Pinpoint the cell where the given text exists, returning its [X, Y] midpoint coordinate. 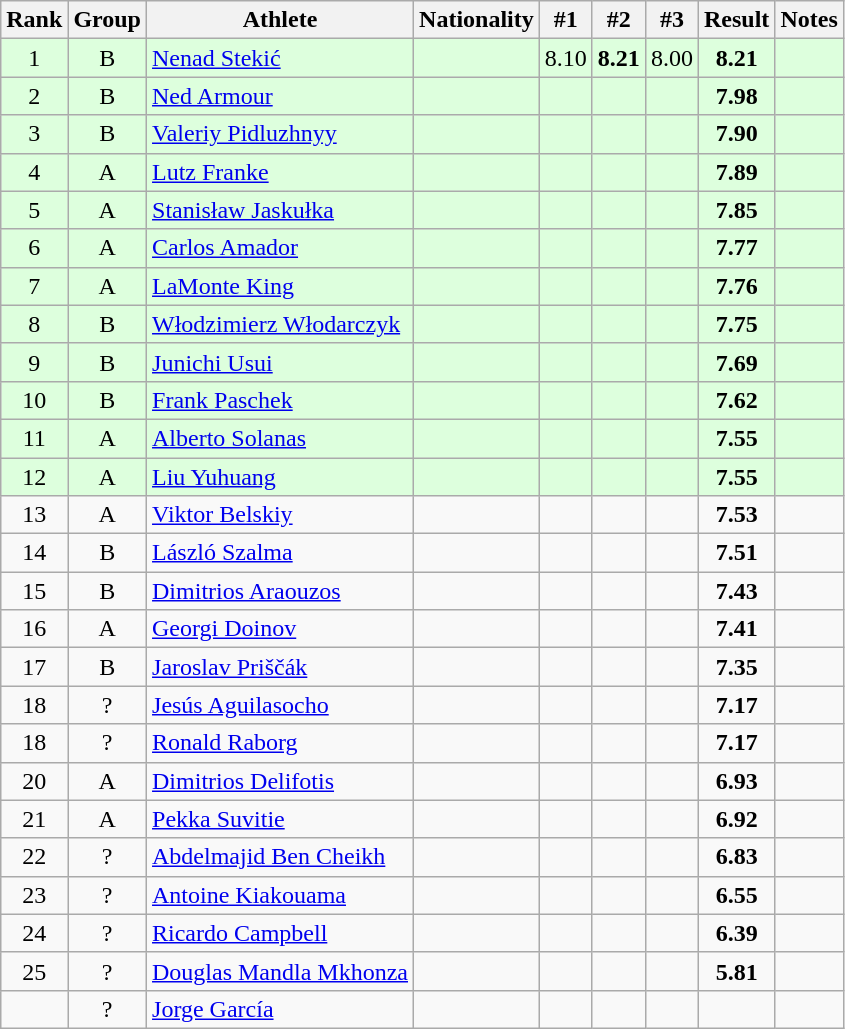
Junichi Usui [280, 362]
8 [34, 324]
12 [34, 477]
6.55 [736, 895]
23 [34, 895]
Result [736, 20]
LaMonte King [280, 286]
Antoine Kiakouama [280, 895]
6.39 [736, 933]
17 [34, 667]
13 [34, 515]
7.89 [736, 172]
Ronald Raborg [280, 743]
7.35 [736, 667]
22 [34, 857]
Jesús Aguilasocho [280, 705]
Abdelmajid Ben Cheikh [280, 857]
7.41 [736, 629]
7.85 [736, 210]
Nenad Stekić [280, 58]
4 [34, 172]
3 [34, 134]
Ricardo Campbell [280, 933]
11 [34, 438]
7.76 [736, 286]
5.81 [736, 971]
8.10 [566, 58]
1 [34, 58]
6 [34, 248]
21 [34, 819]
15 [34, 591]
6.83 [736, 857]
Carlos Amador [280, 248]
Douglas Mandla Mkhonza [280, 971]
14 [34, 553]
Nationality [477, 20]
10 [34, 400]
7.51 [736, 553]
2 [34, 96]
Liu Yuhuang [280, 477]
Ned Armour [280, 96]
16 [34, 629]
7.75 [736, 324]
Jaroslav Priščák [280, 667]
#3 [672, 20]
Pekka Suvitie [280, 819]
Notes [809, 20]
Viktor Belskiy [280, 515]
Georgi Doinov [280, 629]
6.92 [736, 819]
5 [34, 210]
7.53 [736, 515]
20 [34, 781]
Athlete [280, 20]
7.90 [736, 134]
7.62 [736, 400]
7 [34, 286]
Group [108, 20]
9 [34, 362]
6.93 [736, 781]
Lutz Franke [280, 172]
Rank [34, 20]
#1 [566, 20]
Dimitrios Araouzos [280, 591]
7.43 [736, 591]
7.98 [736, 96]
Valeriy Pidluzhnyy [280, 134]
7.69 [736, 362]
Alberto Solanas [280, 438]
Stanisław Jaskułka [280, 210]
#2 [618, 20]
8.00 [672, 58]
Dimitrios Delifotis [280, 781]
Włodzimierz Włodarczyk [280, 324]
Frank Paschek [280, 400]
7.77 [736, 248]
László Szalma [280, 553]
24 [34, 933]
Jorge García [280, 1009]
25 [34, 971]
